Find where the given text appears and provide that cell's center as (X, Y) coordinate. 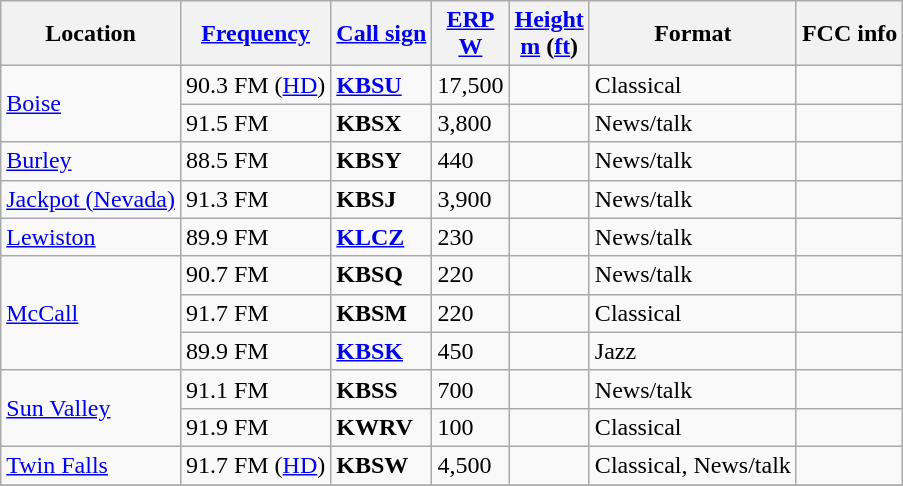
Boise (91, 104)
450 (470, 351)
3,800 (470, 123)
90.3 FM (HD) (255, 85)
Heightm (ft) (549, 34)
KBSK (382, 351)
91.7 FM (HD) (255, 465)
91.7 FM (255, 313)
Frequency (255, 34)
Twin Falls (91, 465)
KBSS (382, 389)
Location (91, 34)
91.9 FM (255, 427)
KBSU (382, 85)
KBSW (382, 465)
17,500 (470, 85)
KBSY (382, 161)
3,900 (470, 199)
KBSQ (382, 275)
100 (470, 427)
KBSM (382, 313)
91.1 FM (255, 389)
Jazz (692, 351)
Jackpot (Nevada) (91, 199)
Format (692, 34)
4,500 (470, 465)
Lewiston (91, 237)
88.5 FM (255, 161)
440 (470, 161)
91.3 FM (255, 199)
KLCZ (382, 237)
90.7 FM (255, 275)
McCall (91, 313)
ERPW (470, 34)
700 (470, 389)
230 (470, 237)
Call sign (382, 34)
Classical, News/talk (692, 465)
KWRV (382, 427)
Sun Valley (91, 408)
FCC info (849, 34)
91.5 FM (255, 123)
Burley (91, 161)
KBSJ (382, 199)
KBSX (382, 123)
